Identify which cell holds the provided text, then report its (X, Y) central coordinate. 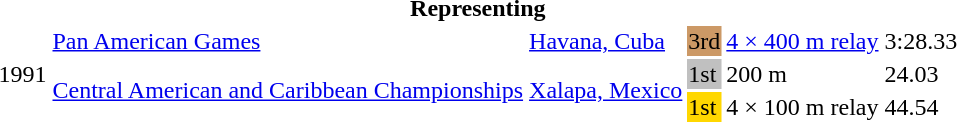
Havana, Cuba (606, 41)
4 × 400 m relay (802, 41)
Central American and Caribbean Championships (288, 90)
200 m (802, 74)
Pan American Games (288, 41)
4 × 100 m relay (802, 107)
3rd (704, 41)
Xalapa, Mexico (606, 90)
